Search for the cell housing the specified text and yield its [x, y] center coordinate. 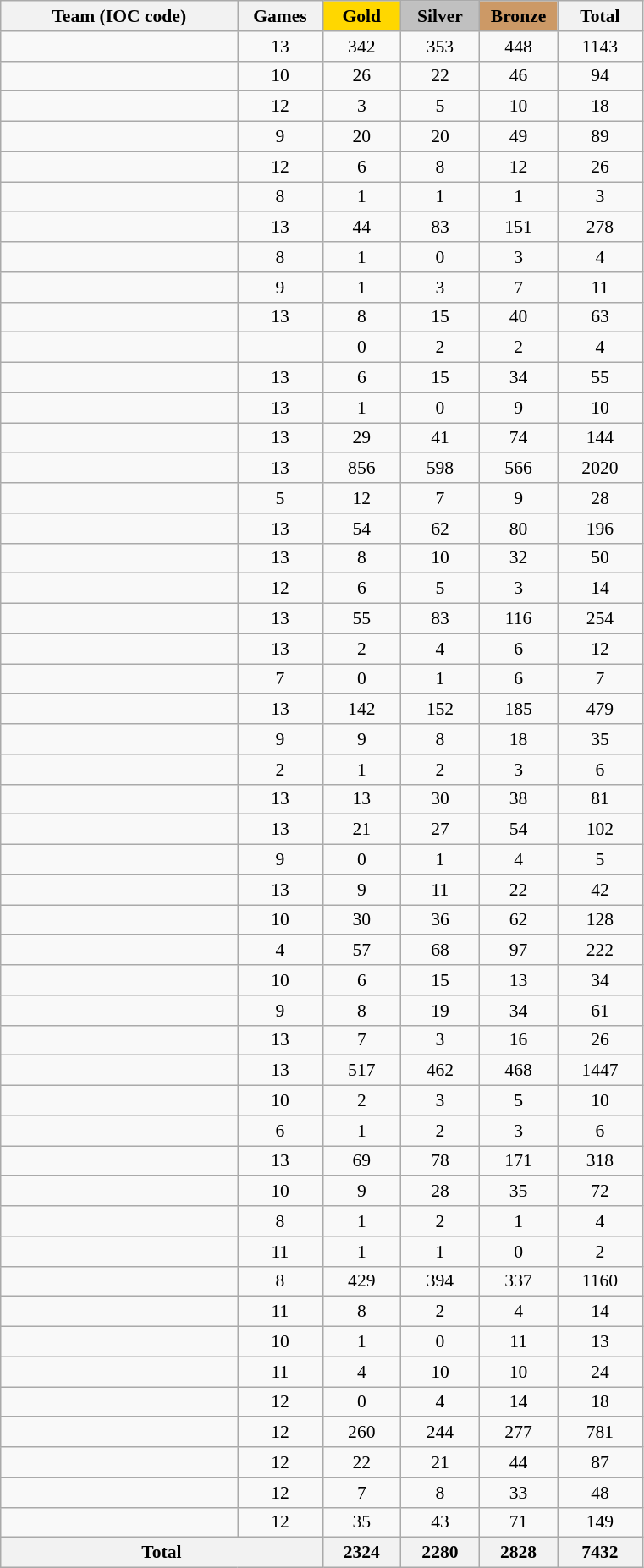
394 [440, 1281]
2324 [362, 1553]
Team (IOC code) [119, 16]
1143 [600, 46]
429 [362, 1281]
36 [440, 920]
128 [600, 920]
353 [440, 46]
68 [440, 950]
72 [600, 1191]
40 [518, 317]
42 [600, 890]
856 [362, 468]
Gold [362, 16]
87 [600, 1462]
94 [600, 76]
468 [518, 1071]
Games [280, 16]
97 [518, 950]
33 [518, 1492]
43 [440, 1522]
48 [600, 1492]
24 [600, 1372]
78 [440, 1160]
Silver [440, 16]
7432 [600, 1553]
781 [600, 1432]
337 [518, 1281]
462 [440, 1071]
71 [518, 1522]
1160 [600, 1281]
152 [440, 709]
142 [362, 709]
46 [518, 76]
41 [440, 438]
254 [600, 618]
448 [518, 46]
244 [440, 1432]
318 [600, 1160]
32 [518, 558]
517 [362, 1071]
49 [518, 136]
342 [362, 46]
Bronze [518, 16]
89 [600, 136]
2280 [440, 1553]
16 [518, 1040]
185 [518, 709]
260 [362, 1432]
57 [362, 950]
102 [600, 830]
38 [518, 799]
19 [440, 1010]
2828 [518, 1553]
2020 [600, 468]
29 [362, 438]
171 [518, 1160]
479 [600, 709]
566 [518, 468]
116 [518, 618]
69 [362, 1160]
151 [518, 227]
196 [600, 528]
27 [440, 830]
81 [600, 799]
144 [600, 438]
598 [440, 468]
222 [600, 950]
80 [518, 528]
1447 [600, 1071]
50 [600, 558]
61 [600, 1010]
277 [518, 1432]
149 [600, 1522]
74 [518, 438]
63 [600, 317]
278 [600, 227]
